Extract the (X, Y) coordinate from the center of the cell holding the provided text.  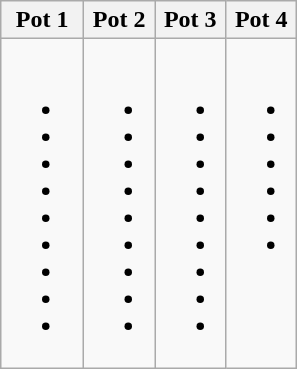
Pot 3 (190, 20)
Pot 2 (120, 20)
Pot 4 (262, 20)
Pot 1 (42, 20)
